For the text-containing cell, return its midpoint in [X, Y] coordinate format. 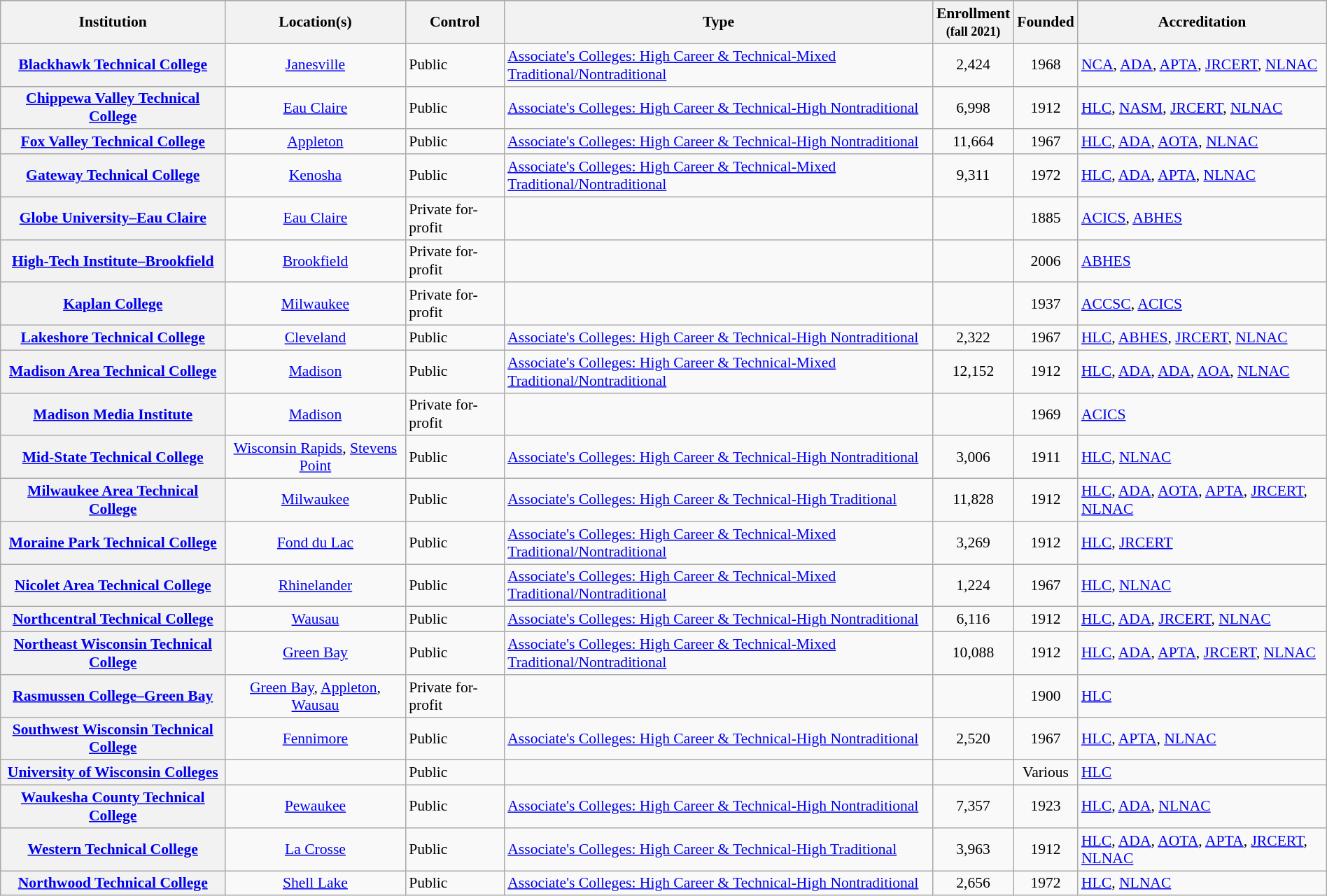
Blackhawk Technical College [113, 64]
Institution [113, 22]
HLC, ADA, JRCERT, NLNAC [1202, 619]
Southwest Wisconsin Technical College [113, 739]
3,269 [973, 543]
HLC, APTA, NLNAC [1202, 739]
La Crosse [316, 850]
Fox Valley Technical College [113, 142]
Location(s) [316, 22]
Western Technical College [113, 850]
1968 [1046, 64]
Milwaukee Area Technical College [113, 500]
HLC, ADA, AOTA, NLNAC [1202, 142]
Accreditation [1202, 22]
Globe University–Eau Claire [113, 218]
Northwood Technical College [113, 883]
Shell Lake [316, 883]
9,311 [973, 175]
ACCSC, ACICS [1202, 304]
1,224 [973, 585]
1900 [1046, 696]
Cleveland [316, 338]
Madison Area Technical College [113, 371]
ABHES [1202, 260]
Pewaukee [316, 806]
6,116 [973, 619]
Brookfield [316, 260]
2,656 [973, 883]
6,998 [973, 108]
Fennimore [316, 739]
2,520 [973, 739]
University of Wisconsin Colleges [113, 773]
NCA, ADA, APTA, JRCERT, NLNAC [1202, 64]
HLC, ADA, APTA, JRCERT, NLNAC [1202, 654]
Madison Media Institute [113, 414]
Founded [1046, 22]
3,963 [973, 850]
Rasmussen College–Green Bay [113, 696]
Wausau [316, 619]
Rhinelander [316, 585]
Mid-State Technical College [113, 458]
Waukesha County Technical College [113, 806]
1969 [1046, 414]
Fond du Lac [316, 543]
Enrollment(fall 2021) [973, 22]
Gateway Technical College [113, 175]
10,088 [973, 654]
Northeast Wisconsin Technical College [113, 654]
1885 [1046, 218]
HLC, NASM, JRCERT, NLNAC [1202, 108]
Lakeshore Technical College [113, 338]
Various [1046, 773]
Nicolet Area Technical College [113, 585]
Northcentral Technical College [113, 619]
11,664 [973, 142]
1937 [1046, 304]
Moraine Park Technical College [113, 543]
Type [718, 22]
1923 [1046, 806]
Chippewa Valley Technical College [113, 108]
High-Tech Institute–Brookfield [113, 260]
Green Bay, Appleton, Wausau [316, 696]
HLC, JRCERT [1202, 543]
HLC, ADA, APTA, NLNAC [1202, 175]
2,322 [973, 338]
Kenosha [316, 175]
2006 [1046, 260]
Janesville [316, 64]
Wisconsin Rapids, Stevens Point [316, 458]
12,152 [973, 371]
ACICS [1202, 414]
7,357 [973, 806]
Control [455, 22]
1911 [1046, 458]
Kaplan College [113, 304]
3,006 [973, 458]
11,828 [973, 500]
2,424 [973, 64]
HLC, ABHES, JRCERT, NLNAC [1202, 338]
HLC, ADA, ADA, AOA, NLNAC [1202, 371]
HLC, ADA, NLNAC [1202, 806]
Appleton [316, 142]
Green Bay [316, 654]
ACICS, ABHES [1202, 218]
